Scan for the cell matching the given text and deliver its [X, Y] coordinate at center. 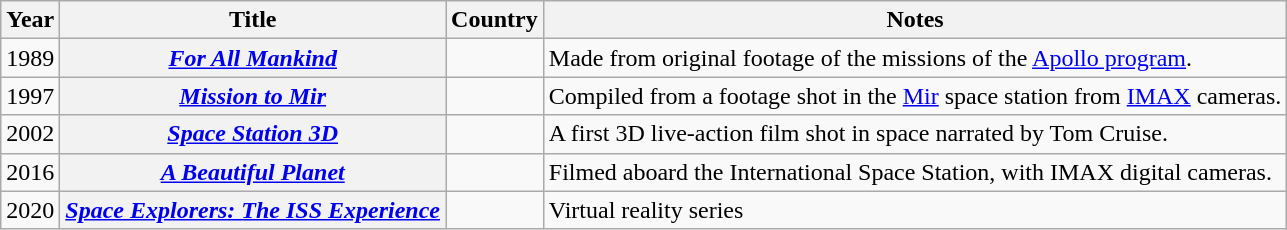
Country [495, 20]
Title [253, 20]
2002 [30, 134]
2016 [30, 172]
For All Mankind [253, 58]
A Beautiful Planet [253, 172]
A first 3D live-action film shot in space narrated by Tom Cruise. [915, 134]
Notes [915, 20]
Space Station 3D [253, 134]
1997 [30, 96]
Filmed aboard the International Space Station, with IMAX digital cameras. [915, 172]
Year [30, 20]
1989 [30, 58]
Virtual reality series [915, 210]
2020 [30, 210]
Space Explorers: The ISS Experience [253, 210]
Made from original footage of the missions of the Apollo program. [915, 58]
Mission to Mir [253, 96]
Compiled from a footage shot in the Mir space station from IMAX cameras. [915, 96]
